Capture the cell that displays the provided text and extract its [X, Y] central coordinate. 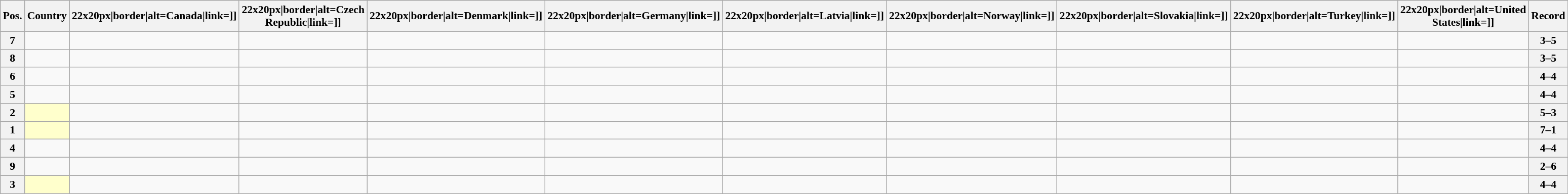
8 [13, 59]
22x20px|border|alt=Denmark|link=]] [456, 16]
22x20px|border|alt=Germany|link=]] [634, 16]
22x20px|border|alt=Czech Republic|link=]] [303, 16]
22x20px|border|alt=Canada|link=]] [154, 16]
22x20px|border|alt=Latvia|link=]] [805, 16]
22x20px|border|alt=Norway|link=]] [972, 16]
3 [13, 184]
Country [47, 16]
7 [13, 40]
Pos. [13, 16]
22x20px|border|alt=United States|link=]] [1463, 16]
6 [13, 77]
2–6 [1548, 167]
5–3 [1548, 113]
Record [1548, 16]
22x20px|border|alt=Turkey|link=]] [1314, 16]
4 [13, 149]
1 [13, 130]
7–1 [1548, 130]
5 [13, 94]
9 [13, 167]
22x20px|border|alt=Slovakia|link=]] [1144, 16]
2 [13, 113]
